Pinpoint the cell where the given text exists, returning its [X, Y] midpoint coordinate. 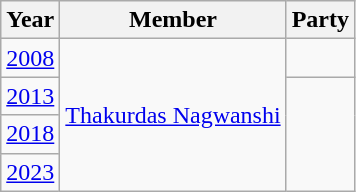
2018 [30, 134]
2013 [30, 96]
Party [320, 20]
2008 [30, 58]
Year [30, 20]
Thakurdas Nagwanshi [173, 115]
Member [173, 20]
2023 [30, 172]
